Locate the cell with the specified text and output its (X, Y) center coordinate. 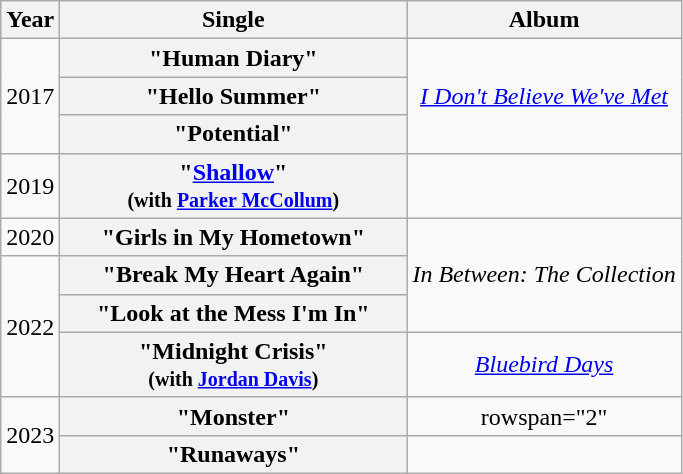
Single (234, 20)
2022 (30, 326)
2019 (30, 186)
"Girls in My Hometown" (234, 237)
"Look at the Mess I'm In" (234, 313)
In Between: The Collection (544, 275)
Year (30, 20)
"Potential" (234, 134)
Bluebird Days (544, 364)
2023 (30, 435)
Album (544, 20)
2017 (30, 96)
I Don't Believe We've Met (544, 96)
"Shallow"(with Parker McCollum) (234, 186)
"Midnight Crisis"(with Jordan Davis) (234, 364)
"Break My Heart Again" (234, 275)
"Human Diary" (234, 58)
2020 (30, 237)
"Hello Summer" (234, 96)
"Monster" (234, 416)
rowspan="2" (544, 416)
"Runaways" (234, 454)
